Determine the (X, Y) coordinate at the center of the cell enclosing the given text.  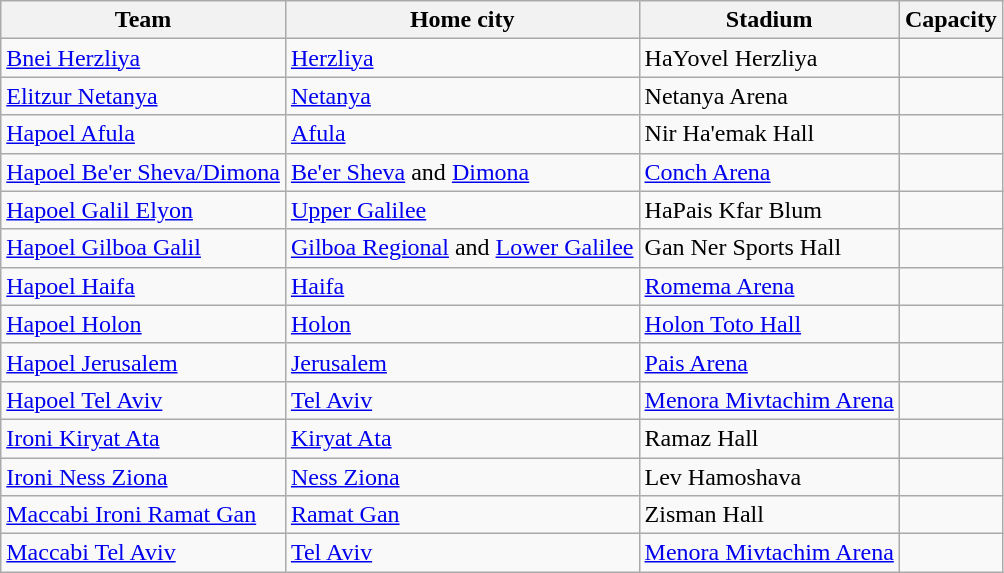
Holon Toto Hall (769, 324)
Hapoel Galil Elyon (144, 210)
Ness Ziona (462, 477)
Hapoel Tel Aviv (144, 400)
Hapoel Be'er Sheva/Dimona (144, 172)
Nir Ha'emak Hall (769, 134)
Hapoel Jerusalem (144, 362)
Maccabi Ironi Ramat Gan (144, 515)
Ramaz Hall (769, 438)
Bnei Herzliya (144, 58)
Ironi Ness Ziona (144, 477)
Hapoel Afula (144, 134)
Netanya (462, 96)
Stadium (769, 20)
Upper Galilee (462, 210)
Conch Arena (769, 172)
Hapoel Holon (144, 324)
Gilboa Regional and Lower Galilee (462, 248)
Pais Arena (769, 362)
Team (144, 20)
Hapoel Gilboa Galil (144, 248)
Romema Arena (769, 286)
Zisman Hall (769, 515)
Gan Ner Sports Hall (769, 248)
Haifa (462, 286)
Herzliya (462, 58)
Home city (462, 20)
Netanya Arena (769, 96)
Ironi Kiryat Ata (144, 438)
Lev Hamoshava (769, 477)
Elitzur Netanya (144, 96)
Maccabi Tel Aviv (144, 553)
Kiryat Ata (462, 438)
Hapoel Haifa (144, 286)
Be'er Sheva and Dimona (462, 172)
HaPais Kfar Blum (769, 210)
Jerusalem (462, 362)
Afula (462, 134)
HaYovel Herzliya (769, 58)
Holon (462, 324)
Capacity (950, 20)
Ramat Gan (462, 515)
